Detect which cell encompasses the target text, then output its (x, y) center coordinate. 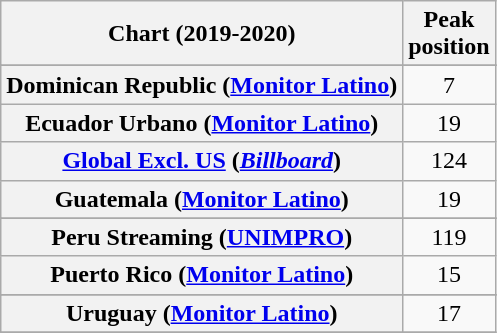
Peakposition (449, 34)
15 (449, 275)
Ecuador Urbano (Monitor Latino) (202, 123)
17 (449, 313)
Chart (2019-2020) (202, 34)
119 (449, 237)
124 (449, 161)
Dominican Republic (Monitor Latino) (202, 85)
Global Excl. US (Billboard) (202, 161)
Uruguay (Monitor Latino) (202, 313)
Puerto Rico (Monitor Latino) (202, 275)
Peru Streaming (UNIMPRO) (202, 237)
7 (449, 85)
Guatemala (Monitor Latino) (202, 199)
